From the cell containing the given text, extract its center point as [x, y] coordinate. 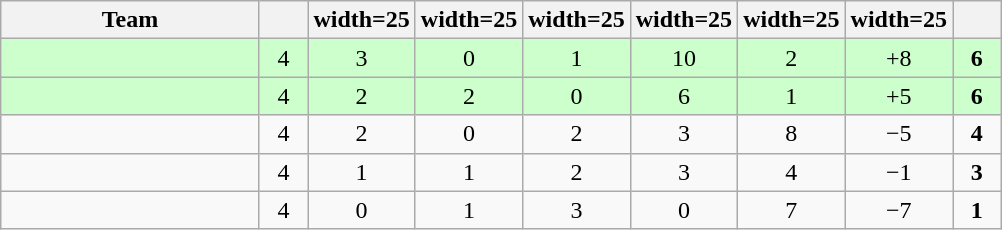
10 [684, 58]
Team [130, 20]
+8 [898, 58]
8 [792, 134]
+5 [898, 96]
−5 [898, 134]
7 [792, 210]
−7 [898, 210]
−1 [898, 172]
